Scan for the cell matching the given text and deliver its [X, Y] coordinate at center. 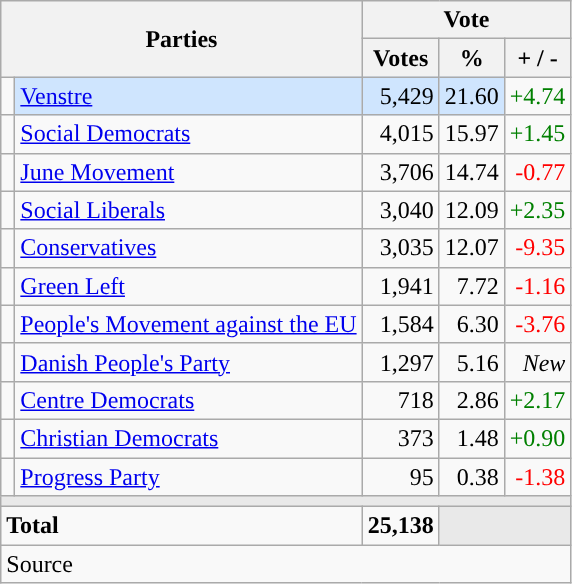
25,138 [400, 526]
Vote [466, 20]
12.07 [472, 248]
+0.90 [538, 438]
June Movement [188, 172]
12.09 [472, 210]
% [472, 58]
Venstre [188, 96]
+2.17 [538, 400]
6.30 [472, 324]
-0.77 [538, 172]
+2.35 [538, 210]
718 [400, 400]
2.86 [472, 400]
-9.35 [538, 248]
3,035 [400, 248]
-3.76 [538, 324]
Conservatives [188, 248]
1,584 [400, 324]
+ / - [538, 58]
1,941 [400, 286]
+1.45 [538, 134]
Green Left [188, 286]
0.38 [472, 477]
1,297 [400, 362]
Parties [182, 39]
1.48 [472, 438]
Christian Democrats [188, 438]
5.16 [472, 362]
Danish People's Party [188, 362]
-1.16 [538, 286]
Social Democrats [188, 134]
Centre Democrats [188, 400]
Progress Party [188, 477]
New [538, 362]
Source [286, 564]
3,706 [400, 172]
+4.74 [538, 96]
-1.38 [538, 477]
Votes [400, 58]
Total [182, 526]
People's Movement against the EU [188, 324]
95 [400, 477]
21.60 [472, 96]
3,040 [400, 210]
5,429 [400, 96]
373 [400, 438]
Social Liberals [188, 210]
4,015 [400, 134]
7.72 [472, 286]
14.74 [472, 172]
15.97 [472, 134]
